Locate the cell with the specified text and output its (X, Y) center coordinate. 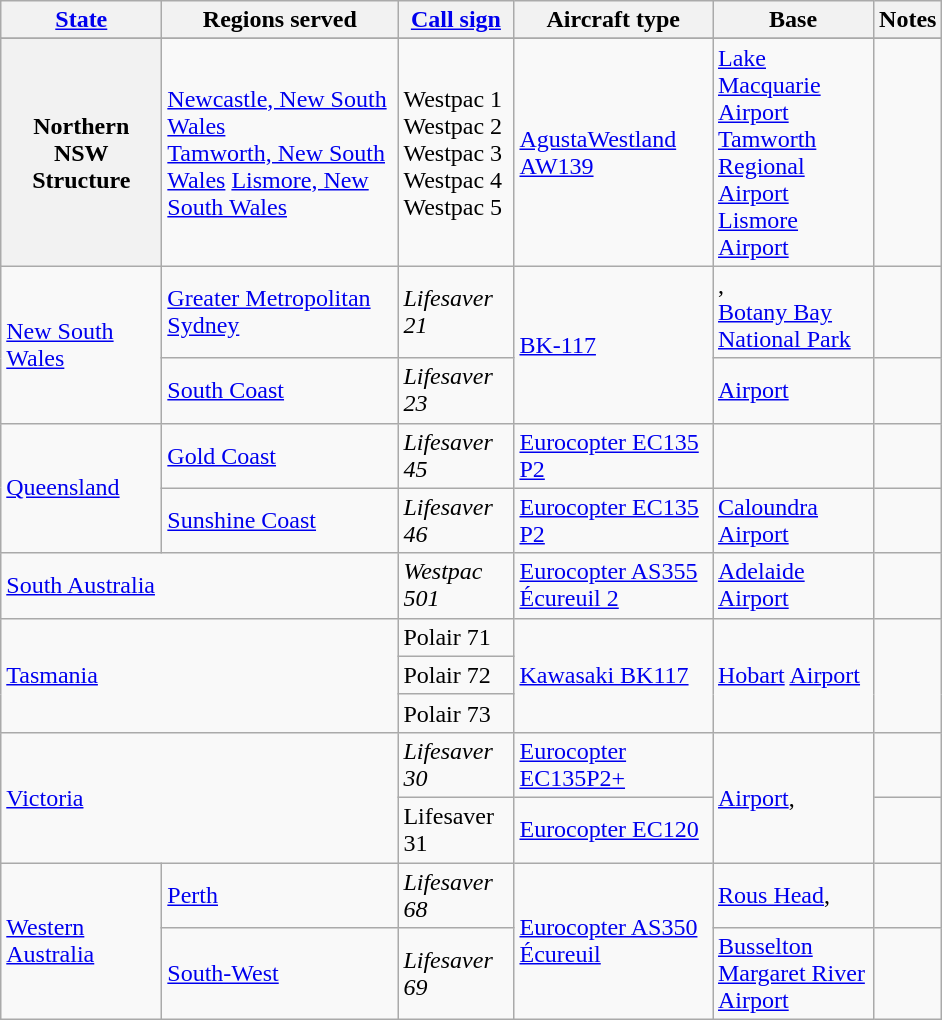
Northern NSWStructure (82, 152)
Hobart Airport (792, 675)
Kawasaki BK117 (614, 675)
Aircraft type (614, 20)
Victoria (200, 797)
Lake Macquarie AirportTamworth Regional Airport Lismore Airport (792, 152)
Western Australia (82, 940)
Gold Coast (280, 456)
Polair 72 (456, 675)
Eurocopter AS355 Écureuil 2 (614, 586)
Caloundra Airport (792, 520)
Newcastle, New South WalesTamworth, New South Wales Lismore, New South Wales (280, 152)
Queensland (82, 488)
Rous Head, (792, 894)
Airport, (792, 797)
Perth (280, 894)
State (82, 20)
Lifesaver 46 (456, 520)
Lifesaver 69 (456, 974)
AgustaWestland AW139 (614, 152)
South Coast (280, 390)
BK-117 (614, 344)
Notes (908, 20)
Lifesaver 30 (456, 764)
Airport (792, 390)
South Australia (200, 586)
Regions served (280, 20)
Eurocopter AS350 Écureuil (614, 940)
Call sign (456, 20)
Lifesaver 31 (456, 830)
,Botany Bay National Park (792, 312)
Westpac 1Westpac 2 Westpac 3 Westpac 4 Westpac 5 (456, 152)
Eurocopter EC120 (614, 830)
Lifesaver 68 (456, 894)
Tasmania (200, 675)
Westpac 501 (456, 586)
New South Wales (82, 344)
Adelaide Airport (792, 586)
Lifesaver 23 (456, 390)
Busselton Margaret River Airport (792, 974)
Polair 73 (456, 713)
Greater Metropolitan Sydney (280, 312)
Lifesaver 45 (456, 456)
Base (792, 20)
Eurocopter EC135P2+ (614, 764)
South-West (280, 974)
Polair 71 (456, 637)
Sunshine Coast (280, 520)
Lifesaver 21 (456, 312)
